Determine the (x, y) coordinate at the center of the cell enclosing the given text.  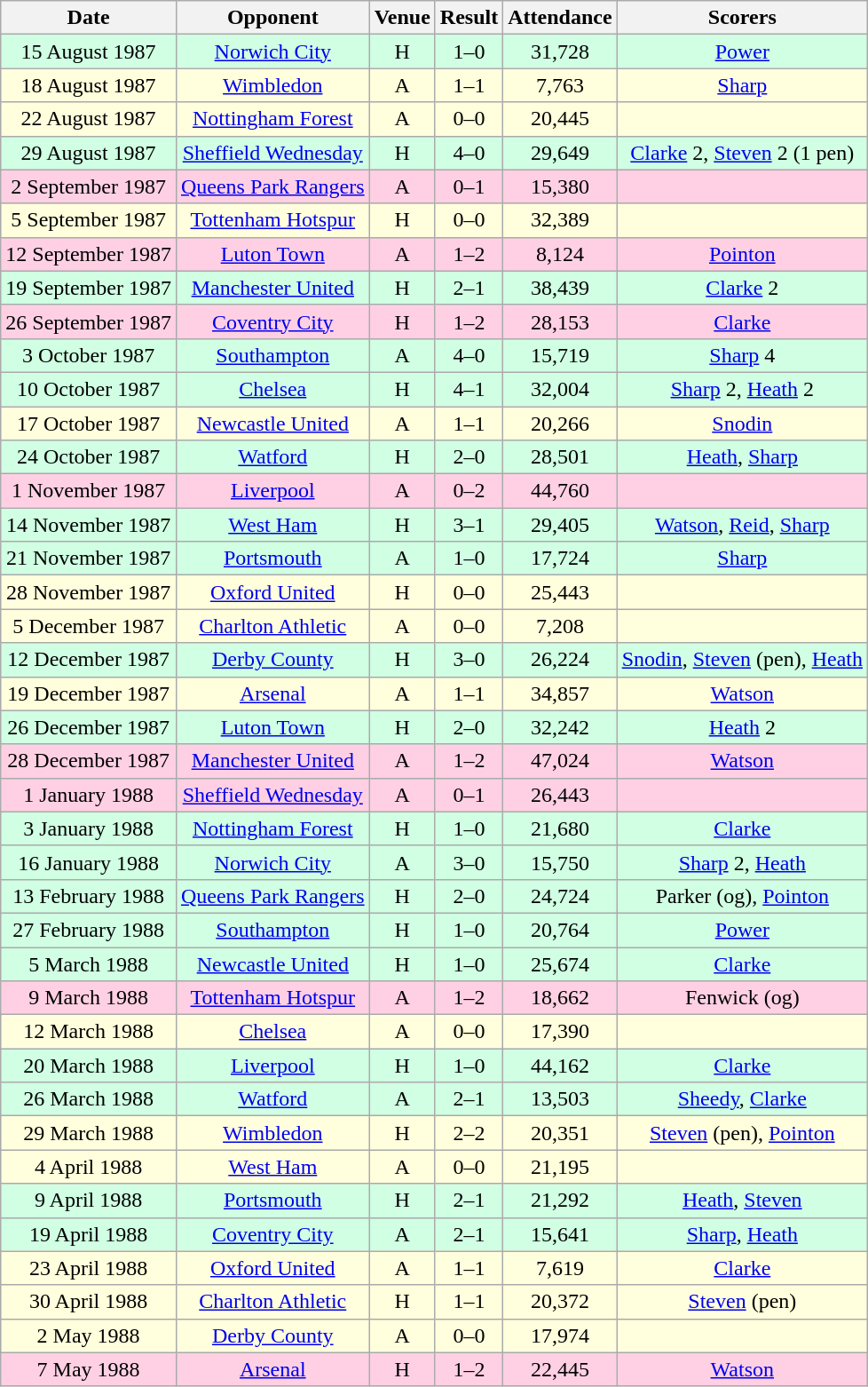
21,195 (560, 1167)
29,649 (560, 153)
Sharp 2, Heath 2 (742, 389)
17 October 1987 (89, 424)
10 October 1987 (89, 389)
26 March 1988 (89, 1099)
Date (89, 18)
22 August 1987 (89, 119)
3 January 1988 (89, 828)
Attendance (560, 18)
2 May 1988 (89, 1335)
32,004 (560, 389)
28 November 1987 (89, 592)
Heath, Steven (742, 1201)
5 March 1988 (89, 963)
18,662 (560, 998)
20,266 (560, 424)
3 October 1987 (89, 355)
19 December 1987 (89, 693)
9 March 1988 (89, 998)
20,372 (560, 1302)
2–2 (469, 1133)
29 August 1987 (89, 153)
23 April 1988 (89, 1268)
14 November 1987 (89, 525)
44,760 (560, 491)
21,680 (560, 828)
26,224 (560, 660)
26 December 1987 (89, 727)
7 May 1988 (89, 1369)
5 September 1987 (89, 220)
8,124 (560, 254)
Steven (pen), Pointon (742, 1133)
16 January 1988 (89, 862)
12 December 1987 (89, 660)
Pointon (742, 254)
1 January 1988 (89, 795)
29 March 1988 (89, 1133)
28 December 1987 (89, 761)
20,764 (560, 930)
28,501 (560, 457)
3–1 (469, 525)
44,162 (560, 1066)
24,724 (560, 896)
13,503 (560, 1099)
Sharp 4 (742, 355)
1 November 1987 (89, 491)
4 April 1988 (89, 1167)
Opponent (272, 18)
Clarke 2, Steven 2 (1 pen) (742, 153)
Sharp, Heath (742, 1234)
47,024 (560, 761)
29,405 (560, 525)
27 February 1988 (89, 930)
22,445 (560, 1369)
21 November 1987 (89, 559)
Sharp 2, Heath (742, 862)
4–1 (469, 389)
12 September 1987 (89, 254)
Watson, Reid, Sharp (742, 525)
5 December 1987 (89, 626)
Snodin, Steven (pen), Heath (742, 660)
9 April 1988 (89, 1201)
15,719 (560, 355)
Result (469, 18)
17,724 (560, 559)
28,153 (560, 321)
15,750 (560, 862)
7,619 (560, 1268)
26,443 (560, 795)
12 March 1988 (89, 1032)
Heath 2 (742, 727)
15,380 (560, 186)
25,674 (560, 963)
20,351 (560, 1133)
31,728 (560, 52)
30 April 1988 (89, 1302)
26 September 1987 (89, 321)
20 March 1988 (89, 1066)
19 April 1988 (89, 1234)
24 October 1987 (89, 457)
Scorers (742, 18)
25,443 (560, 592)
20,445 (560, 119)
2 September 1987 (89, 186)
32,242 (560, 727)
Venue (402, 18)
32,389 (560, 220)
Snodin (742, 424)
13 February 1988 (89, 896)
34,857 (560, 693)
17,390 (560, 1032)
19 September 1987 (89, 288)
0–2 (469, 491)
Fenwick (og) (742, 998)
15,641 (560, 1234)
Steven (pen) (742, 1302)
15 August 1987 (89, 52)
17,974 (560, 1335)
18 August 1987 (89, 85)
7,208 (560, 626)
7,763 (560, 85)
Heath, Sharp (742, 457)
Parker (og), Pointon (742, 896)
38,439 (560, 288)
Clarke 2 (742, 288)
21,292 (560, 1201)
Sheedy, Clarke (742, 1099)
